Identify which cell holds the provided text, then report its (X, Y) central coordinate. 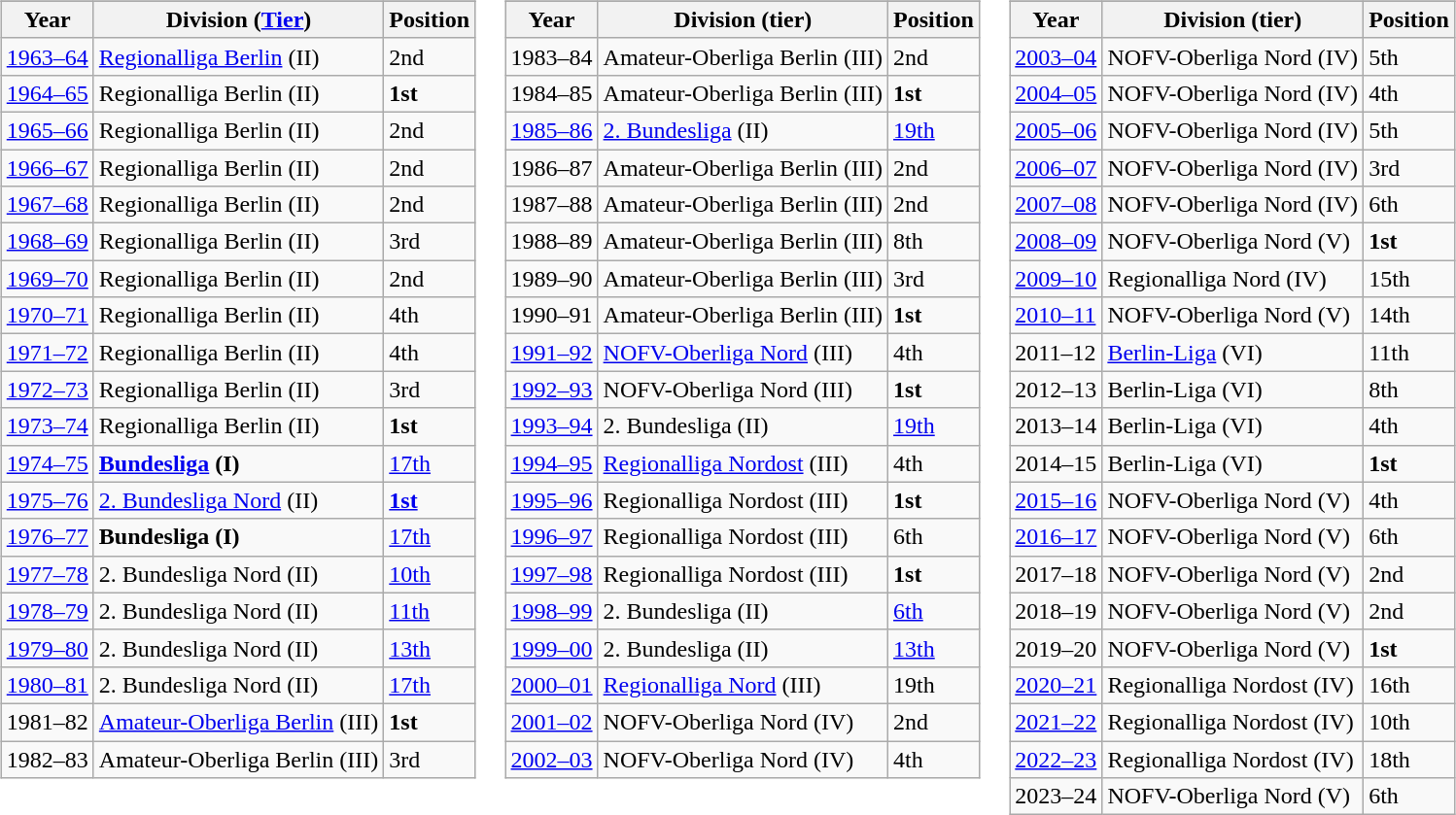
1977–78 (47, 574)
1971–72 (47, 353)
Division (Tier) (238, 19)
1985–86 (552, 130)
2003–04 (1056, 56)
1994–95 (552, 463)
2012–13 (1056, 390)
1997–98 (552, 574)
Regionalliga Nord (IV) (1232, 279)
2008–09 (1056, 242)
1995–96 (552, 500)
1969–70 (47, 279)
1974–75 (47, 463)
1972–73 (47, 390)
1973–74 (47, 426)
2022–23 (1056, 759)
1965–66 (47, 130)
Regionalliga Nord (III) (743, 685)
2002–03 (552, 759)
2007–08 (1056, 205)
1998–99 (552, 611)
1966–67 (47, 168)
1983–84 (552, 56)
1987–88 (552, 205)
18th (1409, 759)
2013–14 (1056, 426)
2006–07 (1056, 168)
1978–79 (47, 611)
1980–81 (47, 685)
1986–87 (552, 168)
1964–65 (47, 93)
1963–64 (47, 56)
2001–02 (552, 722)
1988–89 (552, 242)
16th (1409, 685)
2005–06 (1056, 130)
1975–76 (47, 500)
2023–24 (1056, 797)
1984–85 (552, 93)
2021–22 (1056, 722)
2000–01 (552, 685)
1968–69 (47, 242)
1989–90 (552, 279)
2011–12 (1056, 353)
2018–19 (1056, 611)
2019–20 (1056, 648)
1996–97 (552, 537)
2009–10 (1056, 279)
1970–71 (47, 316)
1991–92 (552, 353)
1981–82 (47, 722)
2017–18 (1056, 574)
1976–77 (47, 537)
2004–05 (1056, 93)
14th (1409, 316)
1999–00 (552, 648)
2010–11 (1056, 316)
2016–17 (1056, 537)
1993–94 (552, 426)
1967–68 (47, 205)
1992–93 (552, 390)
2014–15 (1056, 463)
1990–91 (552, 316)
1982–83 (47, 759)
2020–21 (1056, 685)
2015–16 (1056, 500)
15th (1409, 279)
1979–80 (47, 648)
